Detect which cell encompasses the target text, then output its (X, Y) center coordinate. 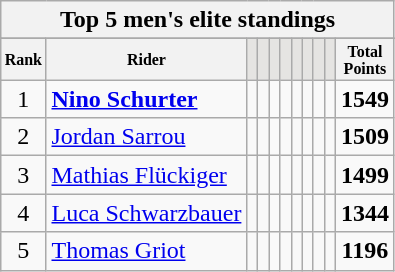
Thomas Griot (146, 251)
Nino Schurter (146, 99)
TotalPoints (364, 60)
5 (24, 251)
Rider (146, 60)
1 (24, 99)
1499 (364, 175)
Top 5 men's elite standings (198, 20)
3 (24, 175)
4 (24, 213)
Luca Schwarzbauer (146, 213)
Jordan Sarrou (146, 137)
1509 (364, 137)
1549 (364, 99)
1196 (364, 251)
Mathias Flückiger (146, 175)
1344 (364, 213)
Rank (24, 60)
2 (24, 137)
